Pinpoint the cell where the given text exists, returning its (X, Y) midpoint coordinate. 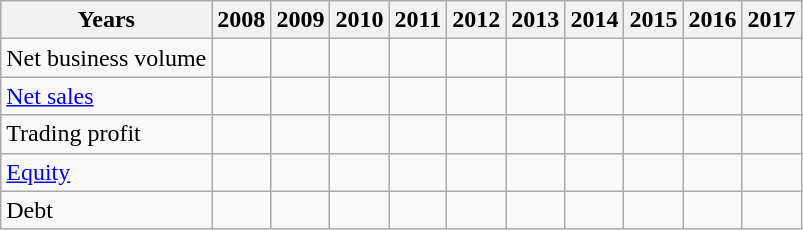
2010 (360, 20)
2011 (418, 20)
2014 (594, 20)
Debt (106, 210)
Years (106, 20)
Net business volume (106, 58)
2016 (712, 20)
2015 (654, 20)
2017 (772, 20)
Equity (106, 172)
2012 (476, 20)
2009 (300, 20)
Net sales (106, 96)
2013 (536, 20)
Trading profit (106, 134)
2008 (242, 20)
